From the cell containing the given text, extract its center point as [x, y] coordinate. 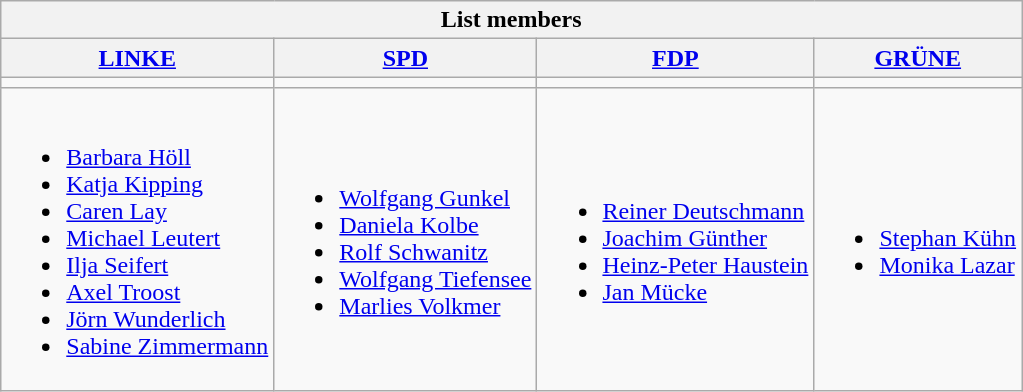
Stephan KühnMonika Lazar [918, 239]
Wolfgang GunkelDaniela KolbeRolf SchwanitzWolfgang TiefenseeMarlies Volkmer [406, 239]
Reiner DeutschmannJoachim GüntherHeinz-Peter HausteinJan Mücke [676, 239]
Barbara HöllKatja KippingCaren LayMichael LeutertIlja SeifertAxel TroostJörn WunderlichSabine Zimmermann [138, 239]
FDP [676, 58]
List members [512, 20]
LINKE [138, 58]
SPD [406, 58]
GRÜNE [918, 58]
